For the text-containing cell, return its midpoint in (X, Y) coordinate format. 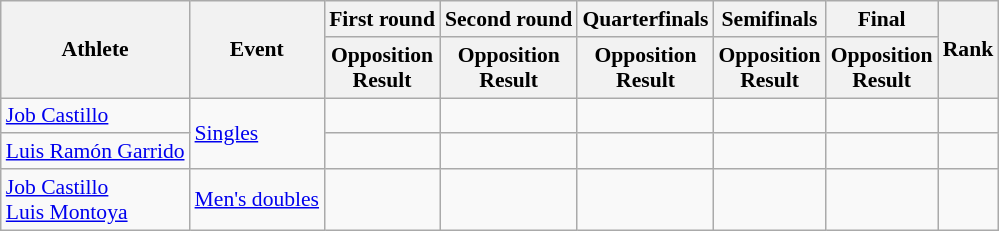
Singles (258, 134)
Quarterfinals (645, 19)
Rank (968, 50)
Second round (509, 19)
Athlete (96, 50)
Luis Ramón Garrido (96, 152)
Final (882, 19)
Men's doubles (258, 200)
Job CastilloLuis Montoya (96, 200)
Job Castillo (96, 116)
Semifinals (769, 19)
Event (258, 50)
First round (382, 19)
